Identify which cell holds the provided text, then report its [X, Y] central coordinate. 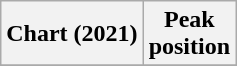
Chart (2021) [72, 34]
Peak position [189, 34]
